Pinpoint the cell where the given text exists, returning its [x, y] midpoint coordinate. 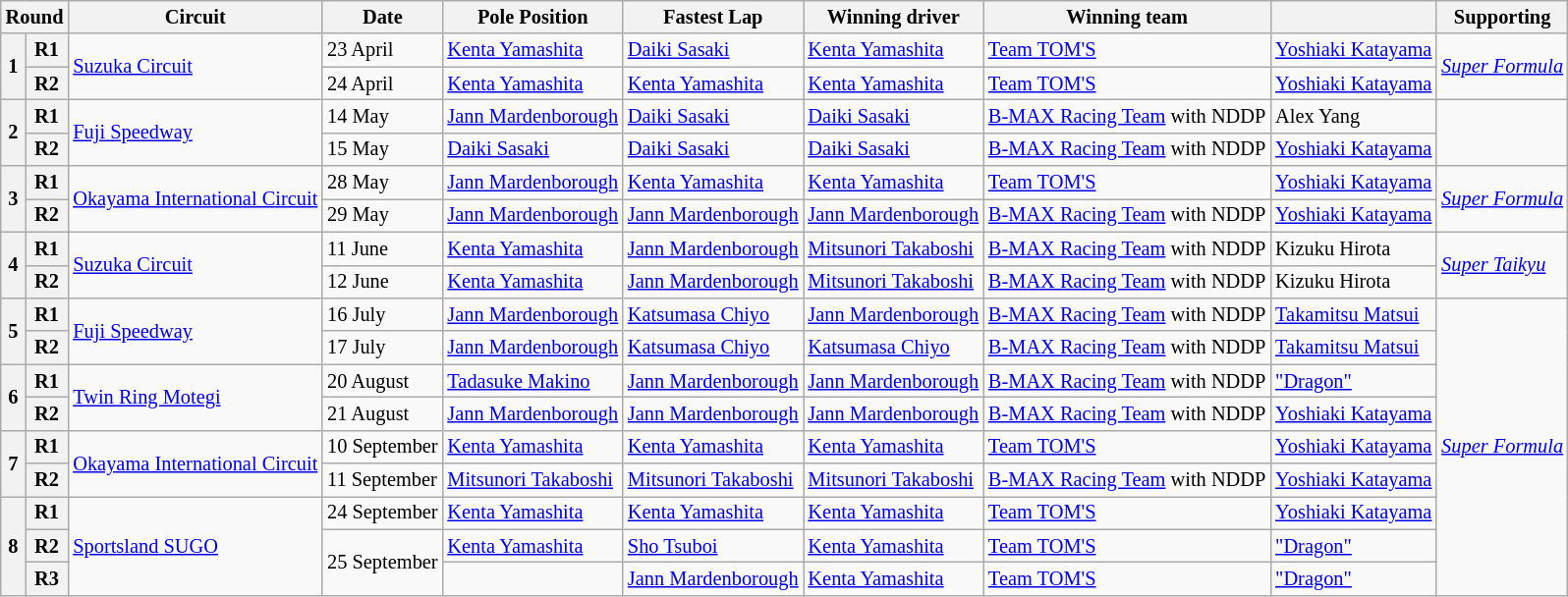
Winning team [1127, 17]
29 May [382, 215]
20 August [382, 381]
Fastest Lap [713, 17]
23 April [382, 50]
Alex Yang [1354, 116]
11 June [382, 248]
Sportsland SUGO [195, 546]
7 [14, 463]
4 [14, 265]
6 [14, 397]
16 July [382, 314]
10 September [382, 447]
2 [14, 132]
12 June [382, 282]
24 April [382, 83]
3 [14, 198]
Tadasuke Makino [532, 381]
R3 [47, 578]
Twin Ring Motegi [195, 397]
11 September [382, 480]
Round [35, 17]
15 May [382, 149]
Pole Position [532, 17]
8 [14, 546]
Date [382, 17]
17 July [382, 348]
25 September [382, 562]
Supporting [1502, 17]
14 May [382, 116]
28 May [382, 183]
24 September [382, 513]
5 [14, 330]
21 August [382, 413]
Winning driver [894, 17]
Circuit [195, 17]
Sho Tsuboi [713, 546]
1 [14, 67]
Super Taikyu [1502, 265]
